Search for the cell housing the specified text and yield its (x, y) center coordinate. 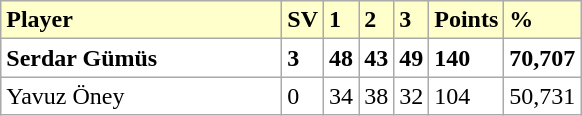
Player (142, 20)
0 (303, 96)
48 (342, 58)
104 (466, 96)
140 (466, 58)
2 (376, 20)
SV (303, 20)
70,707 (542, 58)
% (542, 20)
43 (376, 58)
Yavuz Öney (142, 96)
1 (342, 20)
49 (412, 58)
32 (412, 96)
38 (376, 96)
34 (342, 96)
50,731 (542, 96)
Serdar Gümüs (142, 58)
Points (466, 20)
